Output the (x, y) coordinate of the center of the cell containing the given text.  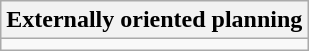
Externally oriented planning (154, 20)
